Find where the given text appears and provide that cell's center as [x, y] coordinate. 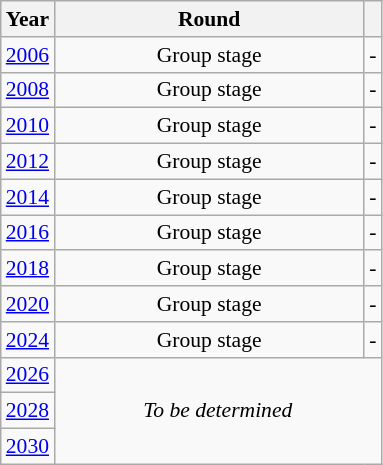
2014 [28, 197]
Year [28, 19]
2028 [28, 411]
2008 [28, 90]
To be determined [218, 410]
2006 [28, 55]
2016 [28, 233]
2026 [28, 375]
2024 [28, 340]
2010 [28, 126]
2020 [28, 304]
Round [209, 19]
2030 [28, 447]
2018 [28, 269]
2012 [28, 162]
